Find where the given text appears and provide that cell's center as (X, Y) coordinate. 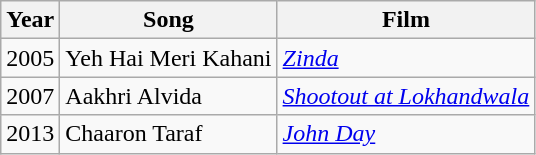
Zinda (406, 58)
Year (30, 20)
Song (168, 20)
2007 (30, 96)
Yeh Hai Meri Kahani (168, 58)
Film (406, 20)
2013 (30, 134)
Aakhri Alvida (168, 96)
Chaaron Taraf (168, 134)
Shootout at Lokhandwala (406, 96)
2005 (30, 58)
John Day (406, 134)
